For the text-containing cell, return its midpoint in [X, Y] coordinate format. 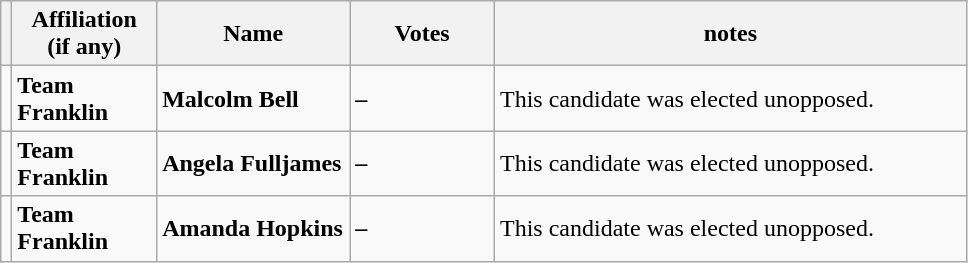
notes [730, 34]
Votes [422, 34]
Angela Fulljames [254, 164]
Name [254, 34]
Malcolm Bell [254, 98]
Affiliation (if any) [84, 34]
Amanda Hopkins [254, 228]
